Determine the (x, y) coordinate at the center of the cell enclosing the given text.  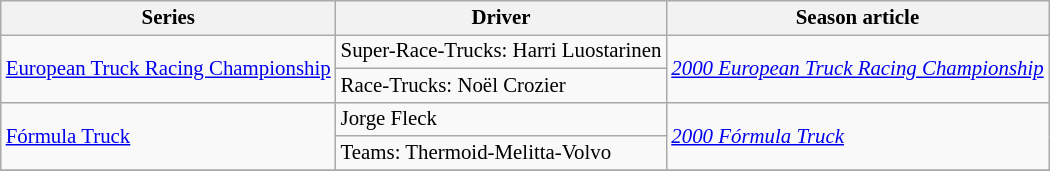
Jorge Fleck (502, 119)
Series (168, 18)
2000 Fórmula Truck (857, 136)
Race-Trucks: Noël Crozier (502, 85)
2000 European Truck Racing Championship (857, 68)
Teams: Thermoid-Melitta-Volvo (502, 153)
Season article (857, 18)
Super-Race-Trucks: Harri Luostarinen (502, 51)
Fórmula Truck (168, 136)
Driver (502, 18)
European Truck Racing Championship (168, 68)
